For the text-containing cell, return its midpoint in [X, Y] coordinate format. 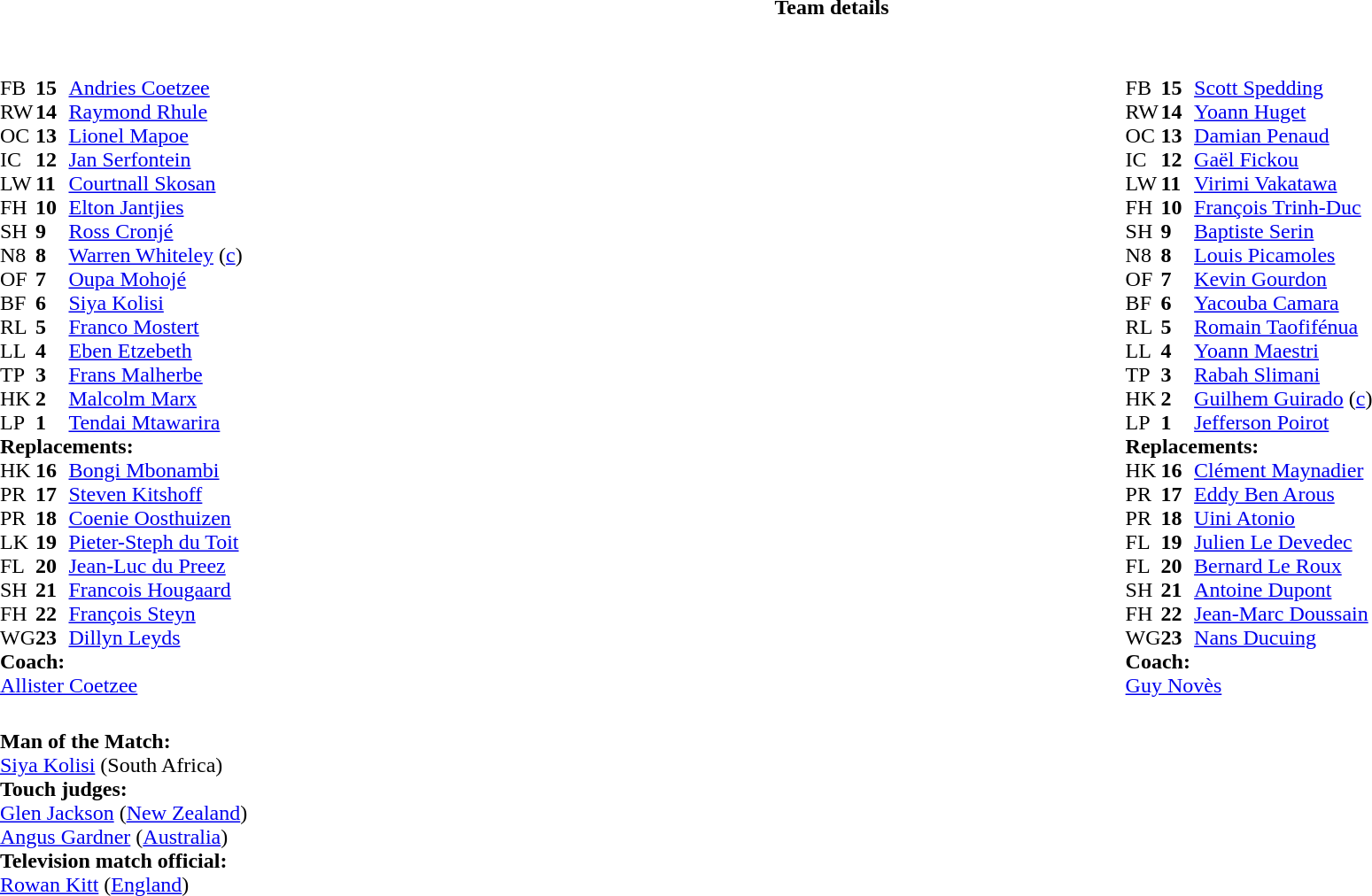
Jean-Marc Doussain [1283, 614]
Julien Le Devedec [1283, 542]
Francois Hougaard [155, 590]
Oupa Mohojé [155, 280]
Clément Maynadier [1283, 471]
Replacements: [121, 446]
Malcolm Marx [155, 398]
Rabah Slimani [1283, 375]
Virimi Vakatawa [1283, 184]
Jefferson Poirot [1283, 423]
François Trinh-Duc [1283, 207]
Nans Ducuing [1283, 637]
Baptiste Serin [1283, 232]
François Steyn [155, 614]
Lionel Mapoe [155, 136]
Elton Jantjies [155, 207]
Eben Etzebeth [155, 351]
Bongi Mbonambi [155, 471]
Coenie Oosthuizen [155, 519]
Warren Whiteley (c) [155, 255]
Yoann Maestri [1283, 351]
Courtnall Skosan [155, 184]
LK [18, 542]
Romain Taofifénua [1283, 328]
Coach: [121, 662]
Franco Mostert [155, 328]
Eddy Ben Arous [1283, 494]
Yoann Huget [1283, 112]
Guilhem Guirado (c) [1283, 398]
Yacouba Camara [1283, 303]
Uini Atonio [1283, 519]
Jean-Luc du Preez [155, 567]
Allister Coetzee [121, 685]
Antoine Dupont [1283, 590]
Steven Kitshoff [155, 494]
Frans Malherbe [155, 375]
Kevin Gourdon [1283, 280]
Pieter-Steph du Toit [155, 542]
Damian Penaud [1283, 136]
Dillyn Leyds [155, 637]
Ross Cronjé [155, 232]
Tendai Mtawarira [155, 423]
Siya Kolisi [155, 303]
Gaël Fickou [1283, 159]
Bernard Le Roux [1283, 567]
Andries Coetzee [155, 89]
Scott Spedding [1283, 89]
Raymond Rhule [155, 112]
Louis Picamoles [1283, 255]
Jan Serfontein [155, 159]
